Pinpoint the cell where the given text exists, returning its [X, Y] midpoint coordinate. 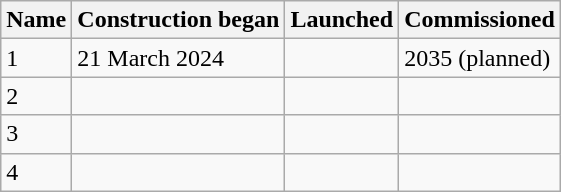
2 [36, 96]
3 [36, 134]
21 March 2024 [178, 58]
Construction began [178, 20]
Name [36, 20]
Commissioned [480, 20]
4 [36, 172]
Launched [342, 20]
2035 (planned) [480, 58]
1 [36, 58]
